Locate the cell with the specified text and output its [X, Y] center coordinate. 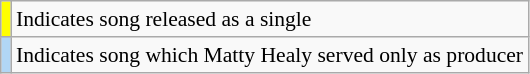
Indicates song released as a single [270, 19]
Indicates song which Matty Healy served only as producer [270, 55]
